Identify which cell holds the provided text, then report its [x, y] central coordinate. 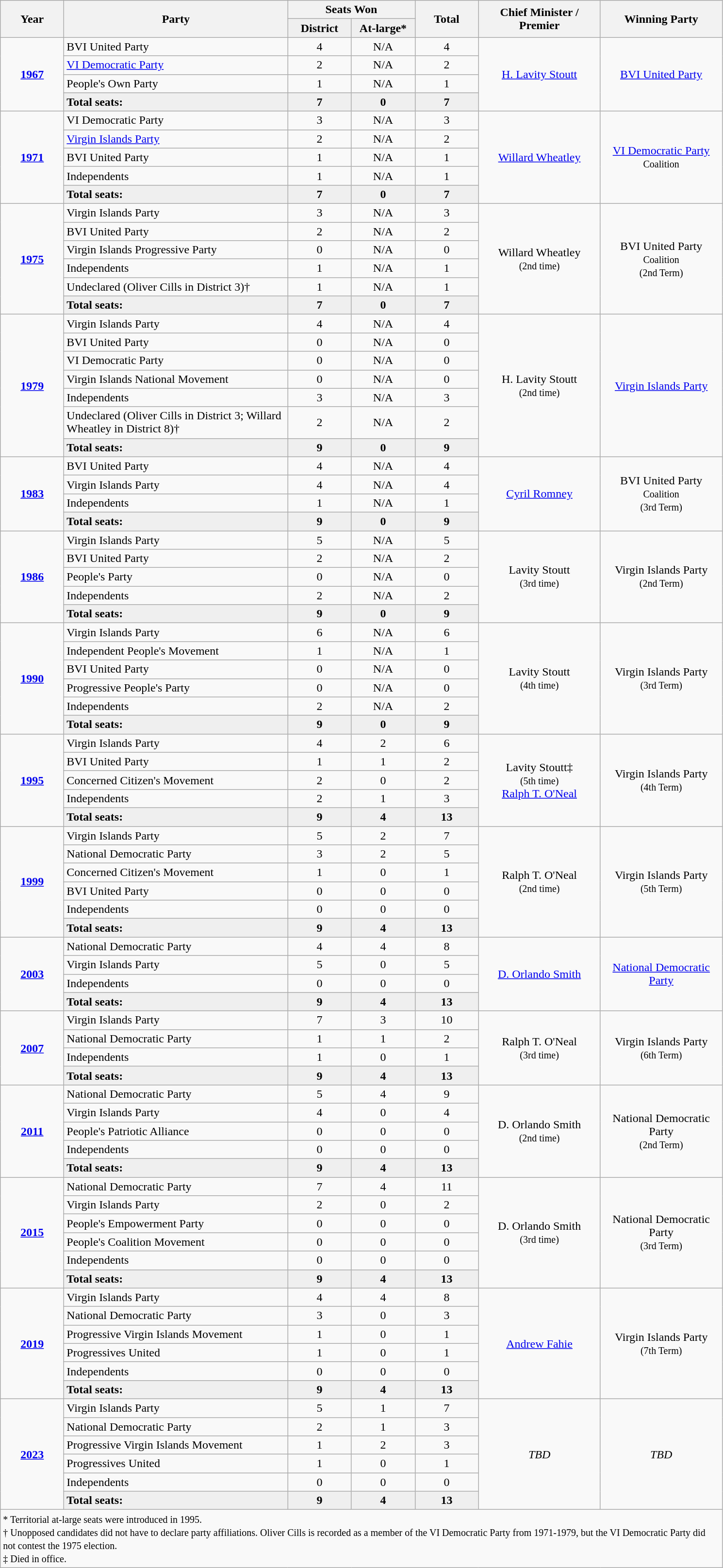
At-large* [383, 28]
Undeclared (Oliver Cills in District 3; Willard Wheatley in District 8)† [176, 422]
2007 [32, 1048]
2011 [32, 1131]
Virgin Islands Party(7th Term) [661, 1343]
D. Orlando Smith(2nd time) [540, 1131]
Andrew Fahie [540, 1343]
Ralph T. O'Neal(3rd time) [540, 1048]
1975 [32, 259]
1971 [32, 157]
1983 [32, 494]
1986 [32, 577]
Lavity Stoutt(4th time) [540, 678]
Chief Minister / Premier [540, 19]
National Democratic Party(2nd Term) [661, 1131]
People's Empowerment Party [176, 1223]
People's Party [176, 577]
2023 [32, 1454]
1979 [32, 385]
Virgin Islands Party(6th Term) [661, 1048]
H. Lavity Stoutt [540, 74]
Willard Wheatley(2nd time) [540, 259]
2003 [32, 974]
Virgin Islands Party(5th Term) [661, 881]
D. Orlando Smith(3rd time) [540, 1233]
1999 [32, 881]
Winning Party [661, 19]
2019 [32, 1343]
VI Democratic PartyCoalition [661, 157]
Lavity Stoutt‡(5th time)Ralph T. O'Neal [540, 780]
10 [446, 1020]
Virgin Islands Party(4th Term) [661, 780]
11 [446, 1187]
People's Own Party [176, 83]
Willard Wheatley [540, 157]
1990 [32, 678]
District [319, 28]
Ralph T. O'Neal(2nd time) [540, 881]
1967 [32, 74]
Virgin Islands National Movement [176, 379]
Independent People's Movement [176, 651]
D. Orlando Smith [540, 974]
Seats Won [351, 10]
Progressive People's Party [176, 688]
People's Coalition Movement [176, 1242]
Cyril Romney [540, 494]
Undeclared (Oliver Cills in District 3)† [176, 287]
Virgin Islands Progressive Party [176, 250]
2015 [32, 1233]
Total [446, 19]
National Democratic Party(3rd Term) [661, 1233]
Year [32, 19]
Virgin Islands Party(2nd Term) [661, 577]
Party [176, 19]
BVI United PartyCoalition(2nd Term) [661, 259]
BVI United PartyCoalition(3rd Term) [661, 494]
Lavity Stoutt(3rd time) [540, 577]
Virgin Islands Party(3rd Term) [661, 678]
H. Lavity Stoutt(2nd time) [540, 385]
People's Patriotic Alliance [176, 1131]
1995 [32, 780]
